Locate the cell with the specified text and output its [x, y] center coordinate. 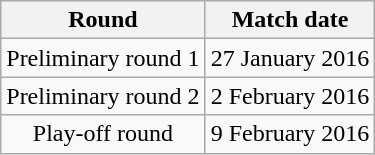
Round [103, 20]
9 February 2016 [290, 134]
27 January 2016 [290, 58]
Preliminary round 1 [103, 58]
Play-off round [103, 134]
Match date [290, 20]
2 February 2016 [290, 96]
Preliminary round 2 [103, 96]
